Output the [X, Y] coordinate of the center of the cell containing the given text.  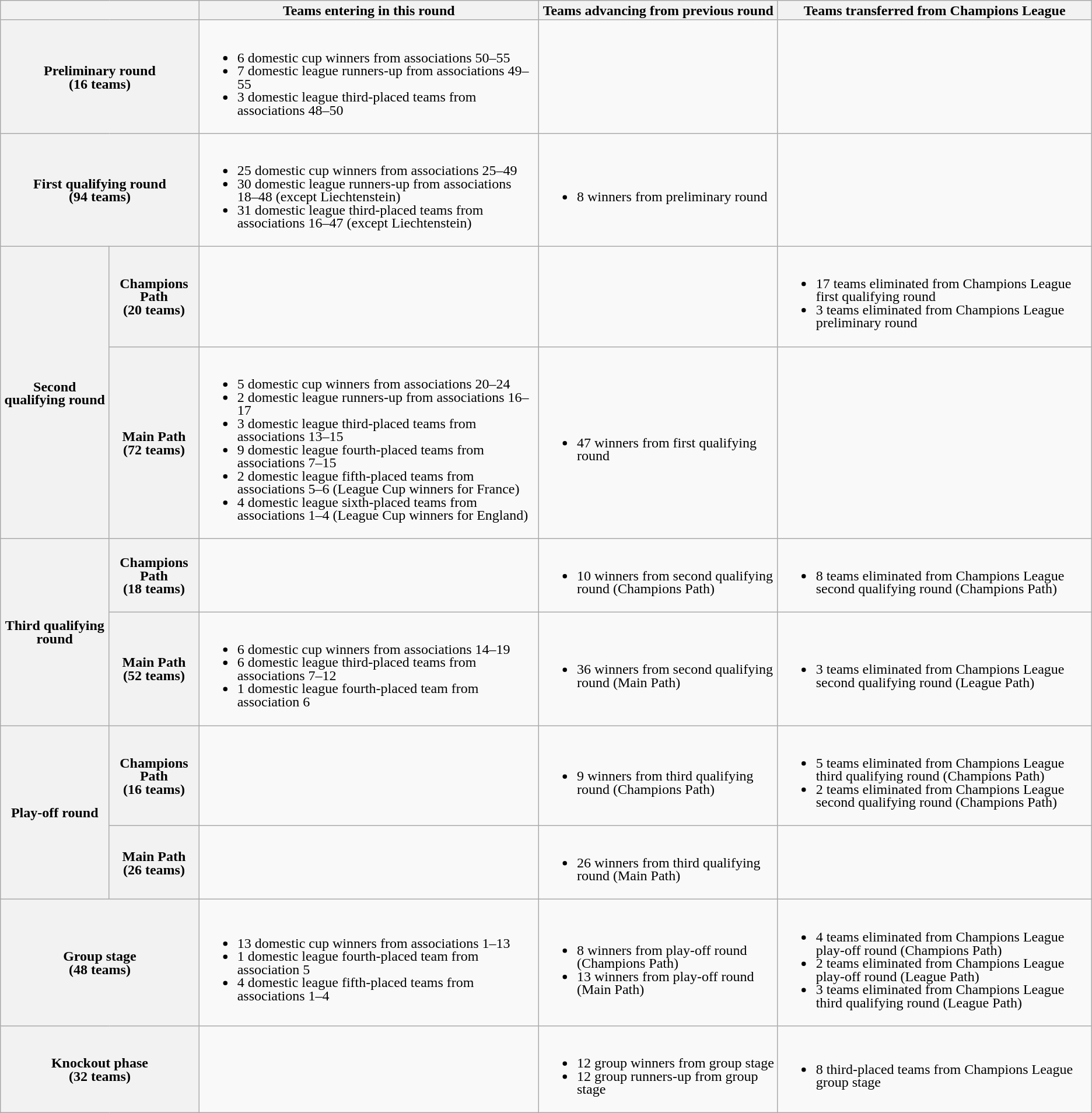
Play-off round [55, 813]
Main Path(26 teams) [154, 862]
Teams entering in this round [369, 10]
17 teams eliminated from Champions League first qualifying round3 teams eliminated from Champions League preliminary round [935, 296]
26 winners from third qualifying round (Main Path) [658, 862]
47 winners from first qualifying round [658, 442]
36 winners from second qualifying round (Main Path) [658, 669]
9 winners from third qualifying round (Champions Path) [658, 776]
Teams advancing from previous round [658, 10]
Second qualifying round [55, 392]
Third qualifying round [55, 632]
12 group winners from group stage12 group runners-up from group stage [658, 1069]
8 winners from play-off round (Champions Path)13 winners from play-off round (Main Path) [658, 963]
Champions Path(20 teams) [154, 296]
First qualifying round(94 teams) [100, 190]
8 teams eliminated from Champions League second qualifying round (Champions Path) [935, 575]
Teams transferred from Champions League [935, 10]
Main Path(52 teams) [154, 669]
Main Path(72 teams) [154, 442]
3 teams eliminated from Champions League second qualifying round (League Path) [935, 669]
Group stage(48 teams) [100, 963]
8 winners from preliminary round [658, 190]
Preliminary round(16 teams) [100, 76]
10 winners from second qualifying round (Champions Path) [658, 575]
8 third-placed teams from Champions League group stage [935, 1069]
Champions Path(18 teams) [154, 575]
Knockout phase(32 teams) [100, 1069]
Champions Path(16 teams) [154, 776]
